Extract the (x, y) coordinate from the center of the cell holding the provided text.  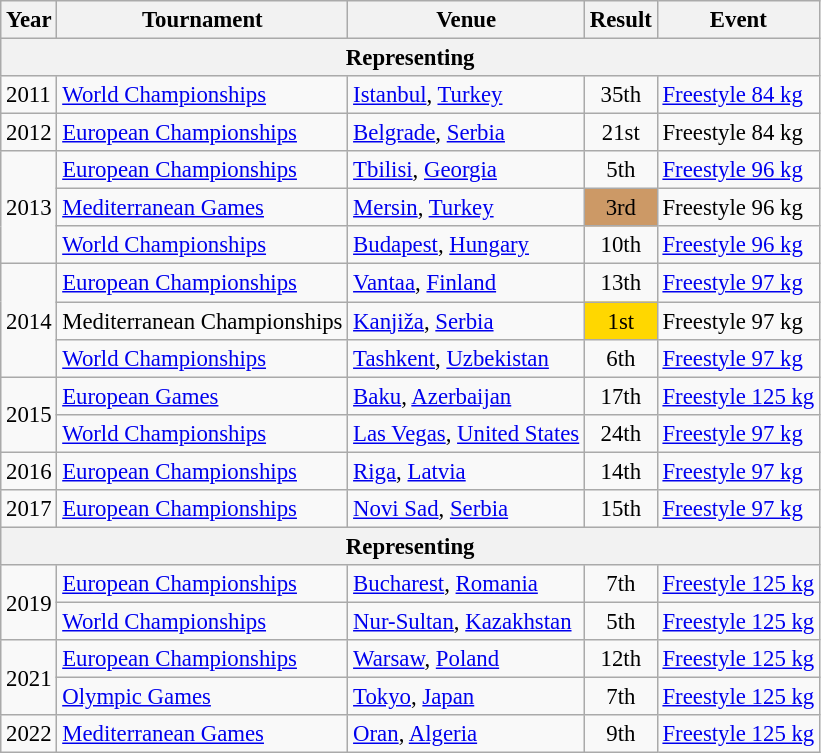
Vantaa, Finland (466, 283)
2012 (29, 133)
2019 (29, 602)
Tournament (202, 20)
Las Vegas, United States (466, 433)
Nur-Sultan, Kazakhstan (466, 621)
Warsaw, Poland (466, 659)
2014 (29, 320)
Istanbul, Turkey (466, 95)
3rd (622, 208)
Budapest, Hungary (466, 245)
Tbilisi, Georgia (466, 170)
Belgrade, Serbia (466, 133)
Oran, Algeria (466, 734)
2022 (29, 734)
2017 (29, 509)
Riga, Latvia (466, 471)
Tashkent, Uzbekistan (466, 358)
6th (622, 358)
2013 (29, 208)
1st (622, 321)
Baku, Azerbaijan (466, 396)
21st (622, 133)
9th (622, 734)
Event (738, 20)
15th (622, 509)
17th (622, 396)
Novi Sad, Serbia (466, 509)
Kanjiža, Serbia (466, 321)
Result (622, 20)
Venue (466, 20)
24th (622, 433)
13th (622, 283)
14th (622, 471)
Bucharest, Romania (466, 584)
Tokyo, Japan (466, 697)
35th (622, 95)
2011 (29, 95)
12th (622, 659)
2021 (29, 678)
European Games (202, 396)
Olympic Games (202, 697)
10th (622, 245)
Year (29, 20)
2016 (29, 471)
Mediterranean Championships (202, 321)
Mersin, Turkey (466, 208)
2015 (29, 414)
